Locate the cell with the specified text and output its [X, Y] center coordinate. 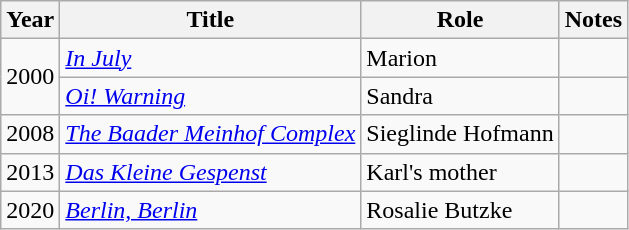
Notes [593, 20]
2013 [30, 172]
Sieglinde Hofmann [460, 134]
Rosalie Butzke [460, 210]
Berlin, Berlin [210, 210]
2020 [30, 210]
Year [30, 20]
Role [460, 20]
Das Kleine Gespenst [210, 172]
The Baader Meinhof Complex [210, 134]
2008 [30, 134]
Marion [460, 58]
Oi! Warning [210, 96]
Sandra [460, 96]
In July [210, 58]
2000 [30, 77]
Karl's mother [460, 172]
Title [210, 20]
